Identify which cell holds the provided text, then report its [x, y] central coordinate. 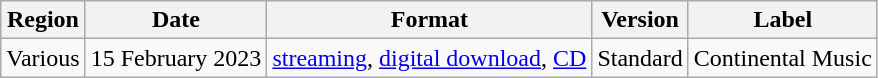
Various [43, 58]
Version [640, 20]
Region [43, 20]
Continental Music [782, 58]
Standard [640, 58]
15 February 2023 [176, 58]
Format [430, 20]
Date [176, 20]
Label [782, 20]
streaming, digital download, CD [430, 58]
